Provide the [X, Y] coordinate of the cell's center where the given text is located.  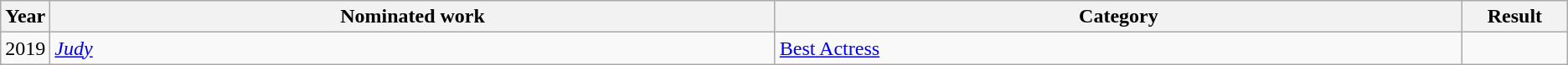
2019 [25, 48]
Best Actress [1118, 48]
Category [1118, 17]
Result [1515, 17]
Year [25, 17]
Nominated work [412, 17]
Judy [412, 48]
